Identify which cell holds the provided text, then report its (X, Y) central coordinate. 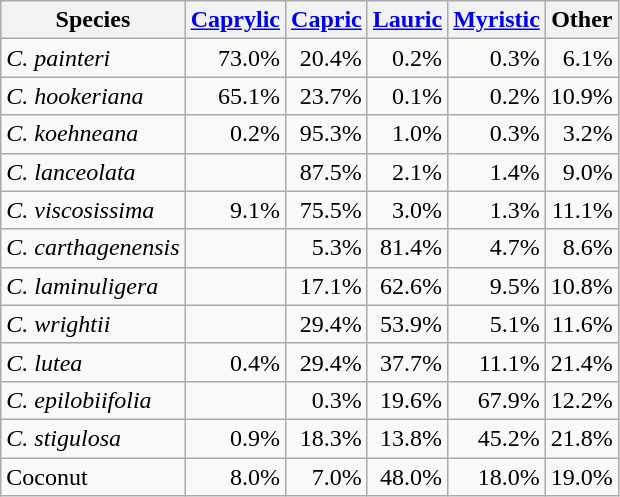
53.9% (407, 324)
0.1% (407, 96)
5.1% (497, 324)
18.0% (497, 477)
67.9% (497, 400)
13.8% (407, 438)
5.3% (327, 248)
Lauric (407, 20)
12.2% (582, 400)
3.2% (582, 134)
3.0% (407, 210)
1.4% (497, 172)
21.4% (582, 362)
8.6% (582, 248)
Caprylic (235, 20)
19.0% (582, 477)
Other (582, 20)
Coconut (93, 477)
95.3% (327, 134)
20.4% (327, 58)
23.7% (327, 96)
7.0% (327, 477)
11.6% (582, 324)
81.4% (407, 248)
8.0% (235, 477)
Species (93, 20)
C. viscosissima (93, 210)
0.4% (235, 362)
C. stigulosa (93, 438)
65.1% (235, 96)
45.2% (497, 438)
17.1% (327, 286)
6.1% (582, 58)
10.9% (582, 96)
18.3% (327, 438)
37.7% (407, 362)
62.6% (407, 286)
C. lutea (93, 362)
1.0% (407, 134)
C. lanceolata (93, 172)
C. hookeriana (93, 96)
73.0% (235, 58)
10.8% (582, 286)
1.3% (497, 210)
C. laminuligera (93, 286)
4.7% (497, 248)
9.1% (235, 210)
75.5% (327, 210)
2.1% (407, 172)
21.8% (582, 438)
87.5% (327, 172)
9.0% (582, 172)
C. wrightii (93, 324)
19.6% (407, 400)
C. epilobiifolia (93, 400)
Capric (327, 20)
C. koehneana (93, 134)
48.0% (407, 477)
9.5% (497, 286)
Myristic (497, 20)
0.9% (235, 438)
C. painteri (93, 58)
C. carthagenensis (93, 248)
